Capture the cell that displays the provided text and extract its (x, y) central coordinate. 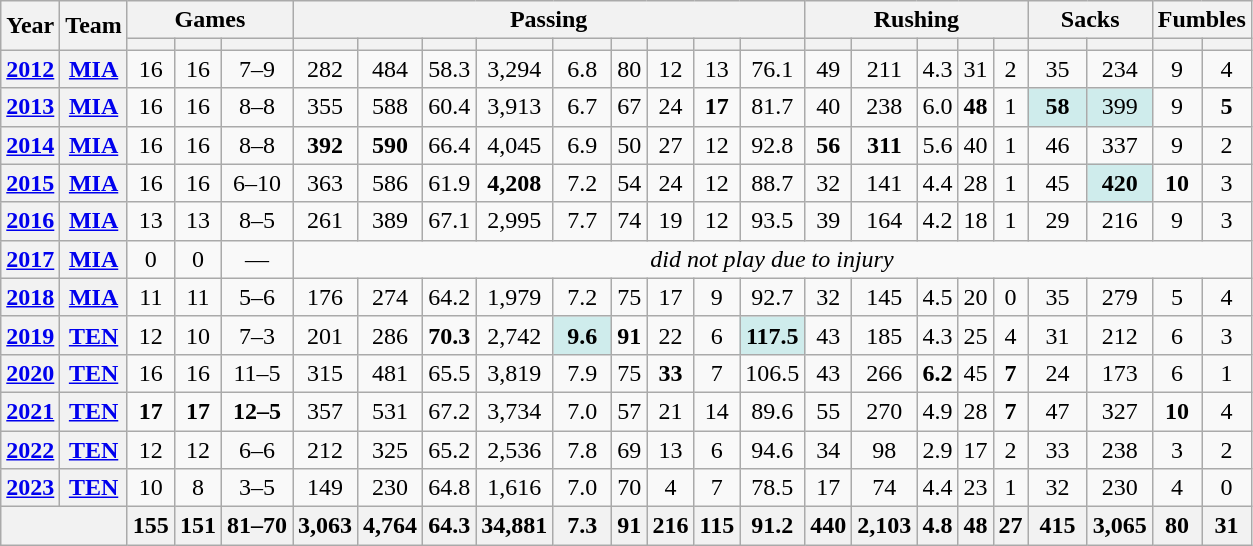
89.6 (772, 411)
70 (630, 488)
58 (1058, 107)
56 (828, 145)
19 (670, 221)
337 (1120, 145)
1,616 (514, 488)
3,819 (514, 373)
Sacks (1090, 20)
315 (326, 373)
185 (884, 335)
151 (198, 526)
106.5 (772, 373)
325 (390, 449)
2.9 (938, 449)
22 (670, 335)
2018 (30, 297)
7–3 (256, 335)
115 (717, 526)
2012 (30, 69)
4,764 (390, 526)
420 (1120, 183)
Games (210, 20)
6.0 (938, 107)
282 (326, 69)
65.2 (450, 449)
25 (976, 335)
588 (390, 107)
93.5 (772, 221)
7.3 (582, 526)
9.6 (582, 335)
3,734 (514, 411)
70.3 (450, 335)
3,063 (326, 526)
Fumbles (1202, 20)
355 (326, 107)
92.7 (772, 297)
2020 (30, 373)
11–5 (256, 373)
4.8 (938, 526)
149 (326, 488)
67.2 (450, 411)
64.8 (450, 488)
81–70 (256, 526)
5–6 (256, 297)
2023 (30, 488)
173 (1120, 373)
54 (630, 183)
4,045 (514, 145)
363 (326, 183)
3,294 (514, 69)
590 (390, 145)
211 (884, 69)
274 (390, 297)
20 (976, 297)
65.5 (450, 373)
2,536 (514, 449)
23 (976, 488)
39 (828, 221)
98 (884, 449)
47 (1058, 411)
50 (630, 145)
389 (390, 221)
164 (884, 221)
did not play due to injury (772, 259)
4,208 (514, 183)
586 (390, 183)
117.5 (772, 335)
58.3 (450, 69)
6–6 (256, 449)
6.9 (582, 145)
4.9 (938, 411)
176 (326, 297)
2021 (30, 411)
12–5 (256, 411)
— (256, 259)
3,913 (514, 107)
7.9 (582, 373)
76.1 (772, 69)
67.1 (450, 221)
67 (630, 107)
2015 (30, 183)
270 (884, 411)
145 (884, 297)
64.3 (450, 526)
2019 (30, 335)
2014 (30, 145)
484 (390, 69)
46 (1058, 145)
4.5 (938, 297)
Team (94, 26)
261 (326, 221)
8 (198, 488)
3–5 (256, 488)
57 (630, 411)
6.8 (582, 69)
440 (828, 526)
2013 (30, 107)
2,103 (884, 526)
Rushing (916, 20)
8–5 (256, 221)
279 (1120, 297)
155 (150, 526)
2,995 (514, 221)
481 (390, 373)
18 (976, 221)
286 (390, 335)
357 (326, 411)
55 (828, 411)
531 (390, 411)
92.8 (772, 145)
91.2 (772, 526)
1,979 (514, 297)
29 (1058, 221)
266 (884, 373)
81.7 (772, 107)
64.2 (450, 297)
7.8 (582, 449)
94.6 (772, 449)
311 (884, 145)
88.7 (772, 183)
Passing (549, 20)
34 (828, 449)
34,881 (514, 526)
6.2 (938, 373)
61.9 (450, 183)
7–9 (256, 69)
141 (884, 183)
69 (630, 449)
4.2 (938, 221)
2022 (30, 449)
60.4 (450, 107)
Year (30, 26)
2,742 (514, 335)
14 (717, 411)
399 (1120, 107)
49 (828, 69)
392 (326, 145)
5.6 (938, 145)
2016 (30, 221)
3,065 (1120, 526)
201 (326, 335)
78.5 (772, 488)
6.7 (582, 107)
7.7 (582, 221)
234 (1120, 69)
21 (670, 411)
2017 (30, 259)
6–10 (256, 183)
415 (1058, 526)
66.4 (450, 145)
327 (1120, 411)
